Return [x, y] of the center of cell containing provided text 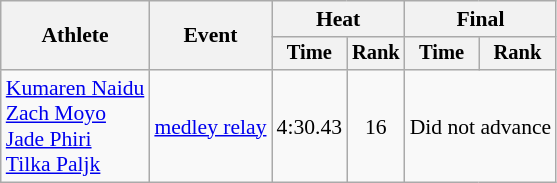
Did not advance [481, 126]
16 [376, 126]
Kumaren NaiduZach MoyoJade PhiriTilka Paljk [76, 126]
Athlete [76, 36]
Event [210, 36]
4:30.43 [310, 126]
Heat [338, 19]
medley relay [210, 126]
Final [481, 19]
